From the cell containing the given text, extract its center point as [X, Y] coordinate. 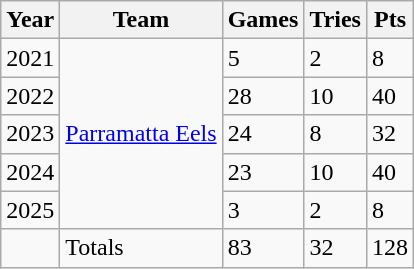
2023 [30, 134]
Team [141, 20]
128 [390, 248]
Pts [390, 20]
Parramatta Eels [141, 134]
3 [263, 210]
2024 [30, 172]
Year [30, 20]
Tries [336, 20]
28 [263, 96]
2025 [30, 210]
24 [263, 134]
23 [263, 172]
83 [263, 248]
2022 [30, 96]
5 [263, 58]
Games [263, 20]
2021 [30, 58]
Totals [141, 248]
